Find where the given text appears and provide that cell's center as (x, y) coordinate. 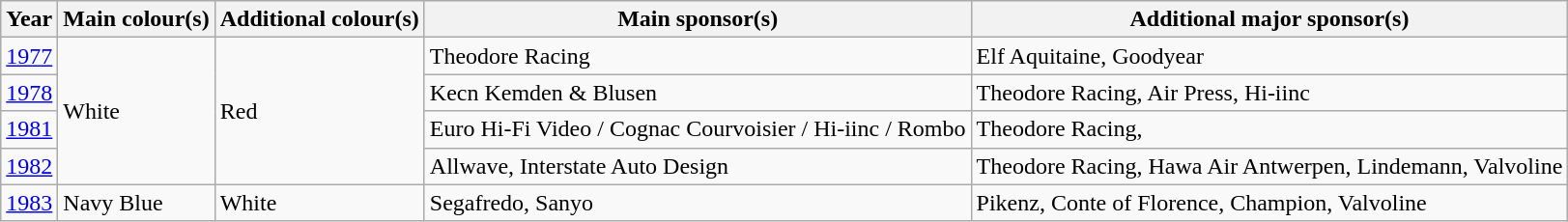
1977 (29, 56)
Additional major sponsor(s) (1269, 19)
Year (29, 19)
Euro Hi-Fi Video / Cognac Courvoisier / Hi-iinc / Rombo (698, 129)
Segafredo, Sanyo (698, 203)
Pikenz, Conte of Florence, Champion, Valvoline (1269, 203)
Additional colour(s) (319, 19)
Kecn Kemden & Blusen (698, 93)
1978 (29, 93)
Main colour(s) (136, 19)
Allwave, Interstate Auto Design (698, 166)
Red (319, 111)
Theodore Racing, (1269, 129)
1983 (29, 203)
1982 (29, 166)
Navy Blue (136, 203)
Main sponsor(s) (698, 19)
Theodore Racing, Air Press, Hi-iinc (1269, 93)
Theodore Racing (698, 56)
1981 (29, 129)
Theodore Racing, Hawa Air Antwerpen, Lindemann, Valvoline (1269, 166)
Elf Aquitaine, Goodyear (1269, 56)
